Output the (X, Y) coordinate of the center of the cell containing the given text.  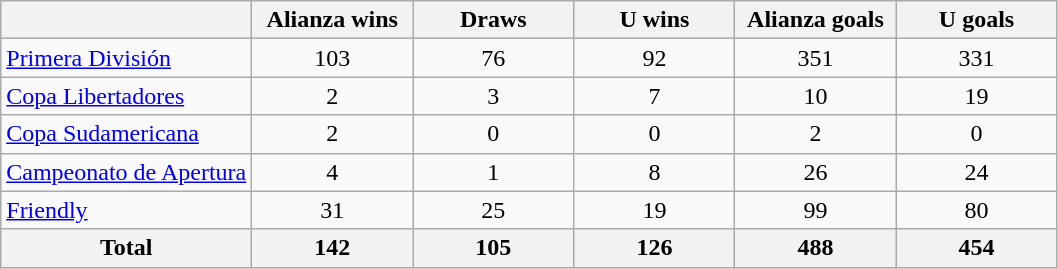
105 (494, 248)
331 (976, 58)
8 (654, 172)
126 (654, 248)
U goals (976, 20)
142 (332, 248)
Copa Sudamericana (126, 134)
25 (494, 210)
26 (816, 172)
Copa Libertadores (126, 96)
3 (494, 96)
4 (332, 172)
80 (976, 210)
103 (332, 58)
Draws (494, 20)
1 (494, 172)
Total (126, 248)
Alianza wins (332, 20)
92 (654, 58)
31 (332, 210)
488 (816, 248)
U wins (654, 20)
10 (816, 96)
Campeonato de Apertura (126, 172)
Friendly (126, 210)
99 (816, 210)
7 (654, 96)
351 (816, 58)
24 (976, 172)
454 (976, 248)
Alianza goals (816, 20)
76 (494, 58)
Primera División (126, 58)
